Provide the (x, y) coordinate of the cell's center where the given text is located.  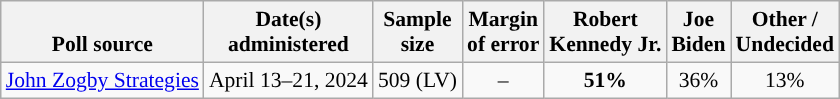
John Zogby Strategies (102, 80)
13% (784, 80)
Poll source (102, 32)
Marginof error (503, 32)
RobertKennedy Jr. (605, 32)
Samplesize (418, 32)
Date(s)administered (288, 32)
36% (698, 80)
April 13–21, 2024 (288, 80)
– (503, 80)
51% (605, 80)
Other /Undecided (784, 32)
JoeBiden (698, 32)
509 (LV) (418, 80)
